Provide the [x, y] coordinate of the cell's center where the given text is located.  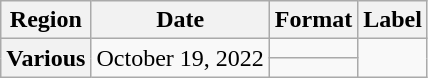
Various [46, 58]
Date [180, 20]
Format [313, 20]
Label [393, 20]
Region [46, 20]
October 19, 2022 [180, 58]
